Output the [x, y] coordinate of the center of the cell containing the given text.  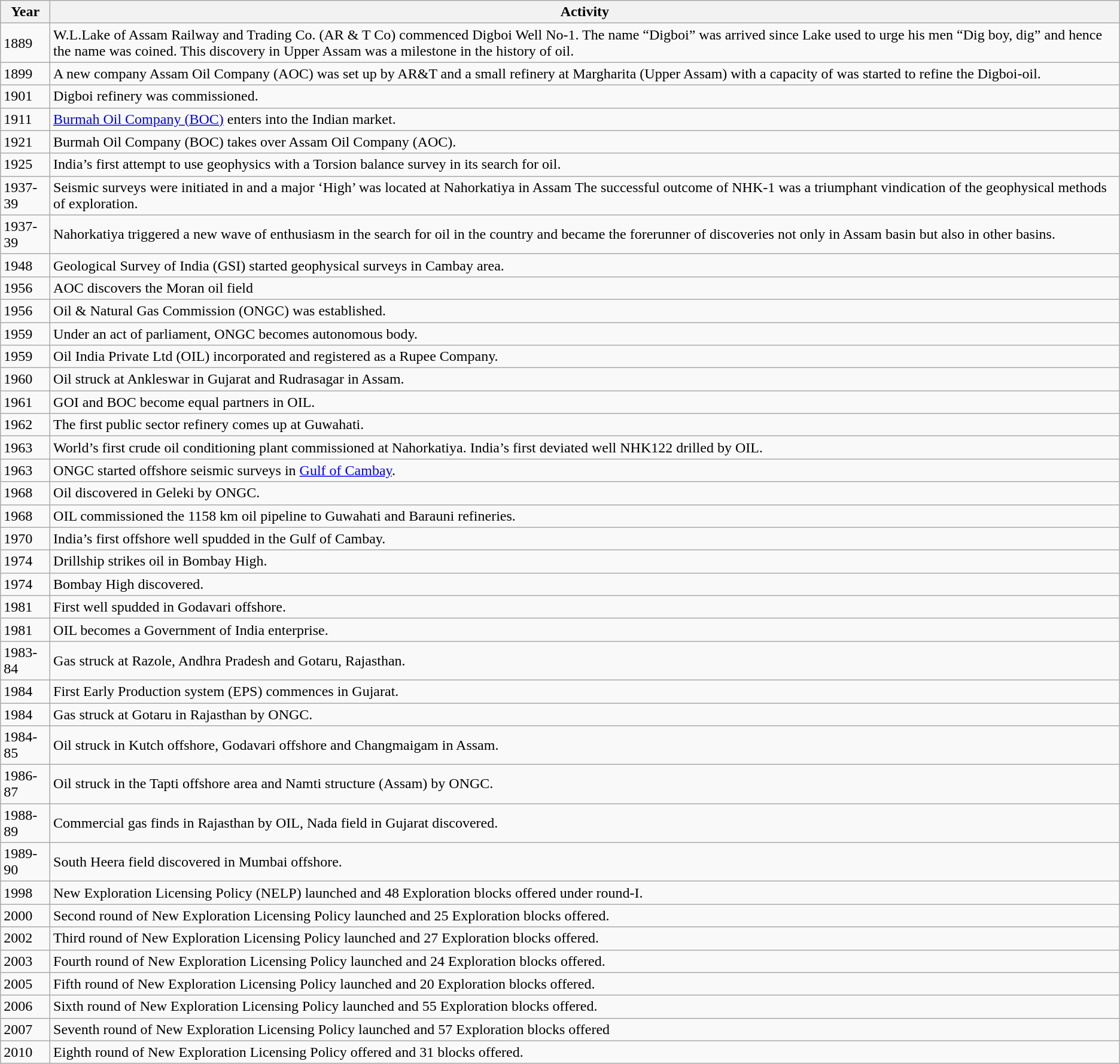
1921 [25, 142]
Oil struck in the Tapti offshore area and Namti structure (Assam) by ONGC. [585, 784]
Oil discovered in Geleki by ONGC. [585, 493]
ONGC started offshore seismic surveys in Gulf of Cambay. [585, 470]
Under an act of parliament, ONGC becomes autonomous body. [585, 333]
1925 [25, 165]
World’s first crude oil conditioning plant commissioned at Nahorkatiya. India’s first deviated well NHK122 drilled by OIL. [585, 448]
1983-84 [25, 661]
India’s first offshore well spudded in the Gulf of Cambay. [585, 539]
Year [25, 12]
Third round of New Exploration Licensing Policy launched and 27 Exploration blocks offered. [585, 938]
India’s first attempt to use geophysics with a Torsion balance survey in its search for oil. [585, 165]
Gas struck at Gotaru in Rajasthan by ONGC. [585, 714]
Drillship strikes oil in Bombay High. [585, 561]
Bombay High discovered. [585, 584]
2002 [25, 938]
Eighth round of New Exploration Licensing Policy offered and 31 blocks offered. [585, 1052]
1960 [25, 379]
Activity [585, 12]
Oil & Natural Gas Commission (ONGC) was established. [585, 311]
Fourth round of New Exploration Licensing Policy launched and 24 Exploration blocks offered. [585, 961]
2010 [25, 1052]
South Heera field discovered in Mumbai offshore. [585, 862]
1901 [25, 96]
New Exploration Licensing Policy (NELP) launched and 48 Exploration blocks offered under round-I. [585, 893]
1889 [25, 43]
Second round of New Exploration Licensing Policy launched and 25 Exploration blocks offered. [585, 916]
Oil struck in Kutch offshore, Godavari offshore and Changmaigam in Assam. [585, 746]
2006 [25, 1007]
Oil struck at Ankleswar in Gujarat and Rudrasagar in Assam. [585, 379]
The first public sector refinery comes up at Guwahati. [585, 425]
1988-89 [25, 823]
Geological Survey of India (GSI) started geophysical surveys in Cambay area. [585, 265]
First Early Production system (EPS) commences in Gujarat. [585, 691]
1970 [25, 539]
Burmah Oil Company (BOC) takes over Assam Oil Company (AOC). [585, 142]
Gas struck at Razole, Andhra Pradesh and Gotaru, Rajasthan. [585, 661]
1989-90 [25, 862]
1984-85 [25, 746]
Sixth round of New Exploration Licensing Policy launched and 55 Exploration blocks offered. [585, 1007]
First well spudded in Godavari offshore. [585, 607]
1911 [25, 119]
1986-87 [25, 784]
OIL becomes a Government of India enterprise. [585, 630]
2007 [25, 1029]
Seventh round of New Exploration Licensing Policy launched and 57 Exploration blocks offered [585, 1029]
Commercial gas finds in Rajasthan by OIL, Nada field in Gujarat discovered. [585, 823]
2000 [25, 916]
1899 [25, 74]
1961 [25, 402]
OIL commissioned the 1158 km oil pipeline to Guwahati and Barauni refineries. [585, 516]
AOC discovers the Moran oil field [585, 288]
Digboi refinery was commissioned. [585, 96]
GOI and BOC become equal partners in OIL. [585, 402]
Burmah Oil Company (BOC) enters into the Indian market. [585, 119]
1998 [25, 893]
Fifth round of New Exploration Licensing Policy launched and 20 Exploration blocks offered. [585, 984]
1962 [25, 425]
2003 [25, 961]
2005 [25, 984]
Oil India Private Ltd (OIL) incorporated and registered as a Rupee Company. [585, 357]
1948 [25, 265]
